Scan for the cell matching the given text and deliver its (X, Y) coordinate at center. 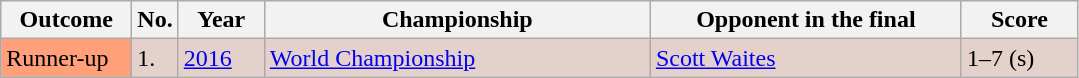
Outcome (66, 20)
World Championship (457, 58)
Year (221, 20)
2016 (221, 58)
Championship (457, 20)
1–7 (s) (1019, 58)
Score (1019, 20)
Runner-up (66, 58)
1. (155, 58)
Opponent in the final (806, 20)
Scott Waites (806, 58)
No. (155, 20)
